Scan for the cell matching the given text and deliver its [x, y] coordinate at center. 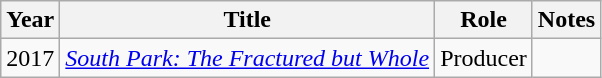
Title [248, 20]
Role [484, 20]
Producer [484, 58]
2017 [30, 58]
South Park: The Fractured but Whole [248, 58]
Year [30, 20]
Notes [566, 20]
